Detect which cell encompasses the target text, then output its (X, Y) center coordinate. 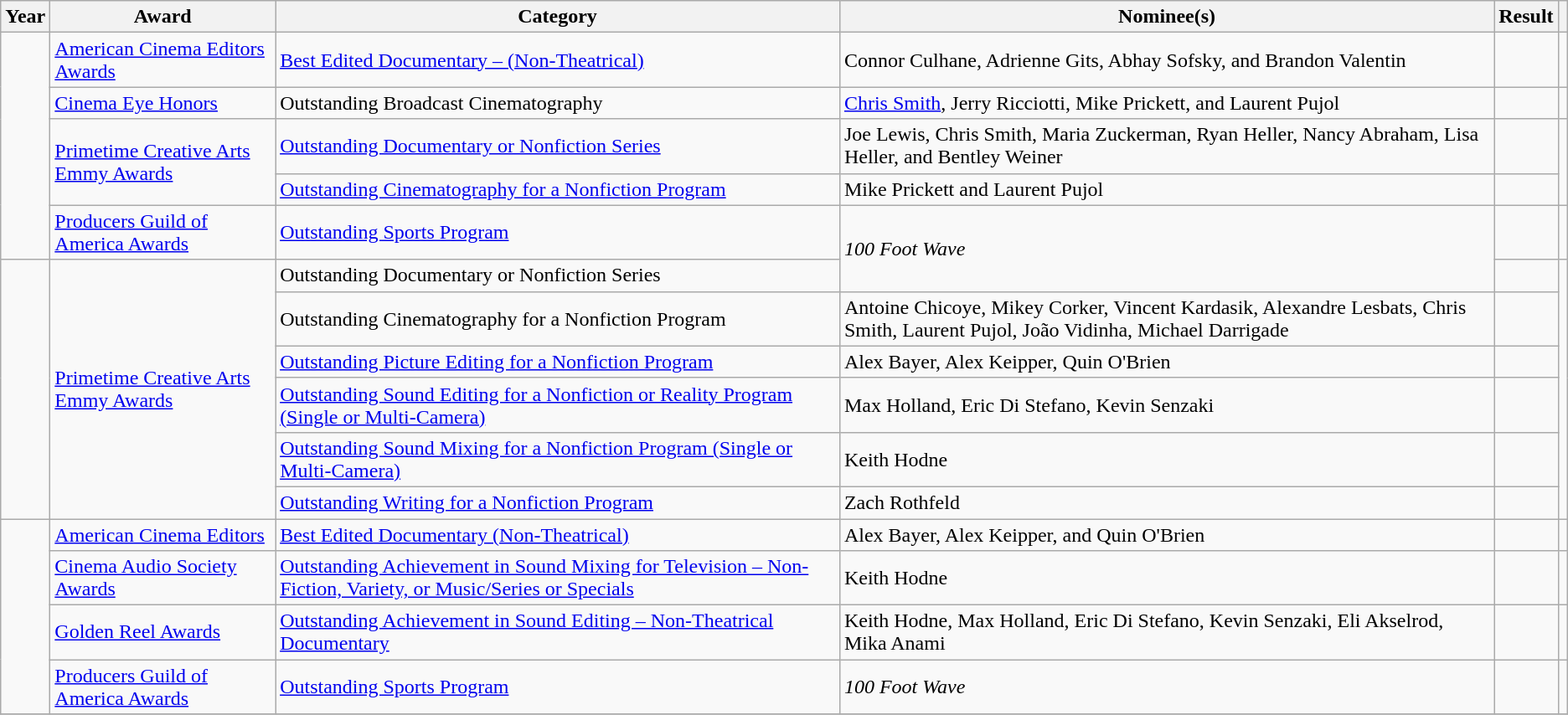
Best Edited Documentary – (Non-Theatrical) (558, 60)
American Cinema Editors (162, 535)
Outstanding Sound Editing for a Nonfiction or Reality Program (Single or Multi-Camera) (558, 405)
Best Edited Documentary (Non-Theatrical) (558, 535)
Category (558, 17)
Chris Smith, Jerry Ricciotti, Mike Prickett, and Laurent Pujol (1166, 103)
Result (1526, 17)
Alex Bayer, Alex Keipper, Quin O'Brien (1166, 362)
Year (25, 17)
Connor Culhane, Adrienne Gits, Abhay Sofsky, and Brandon Valentin (1166, 60)
Outstanding Writing for a Nonfiction Program (558, 502)
Antoine Chicoye, Mikey Corker, Vincent Kardasik, Alexandre Lesbats, Chris Smith, Laurent Pujol, João Vidinha, Michael Darrigade (1166, 318)
Outstanding Sound Mixing for a Nonfiction Program (Single or Multi-Camera) (558, 459)
Joe Lewis, Chris Smith, Maria Zuckerman, Ryan Heller, Nancy Abraham, Lisa Heller, and Bentley Weiner (1166, 146)
Outstanding Picture Editing for a Nonfiction Program (558, 362)
Outstanding Achievement in Sound Editing – Non-Theatrical Documentary (558, 633)
Keith Hodne, Max Holland, Eric Di Stefano, Kevin Senzaki, Eli Akselrod, Mika Anami (1166, 633)
Alex Bayer, Alex Keipper, and Quin O'Brien (1166, 535)
Cinema Audio Society Awards (162, 578)
American Cinema Editors Awards (162, 60)
Golden Reel Awards (162, 633)
Award (162, 17)
Mike Prickett and Laurent Pujol (1166, 189)
Zach Rothfeld (1166, 502)
Outstanding Broadcast Cinematography (558, 103)
Outstanding Achievement in Sound Mixing for Television – Non-Fiction, Variety, or Music/Series or Specials (558, 578)
Max Holland, Eric Di Stefano, Kevin Senzaki (1166, 405)
Cinema Eye Honors (162, 103)
Nominee(s) (1166, 17)
